Find where the given text appears and provide that cell's center as [X, Y] coordinate. 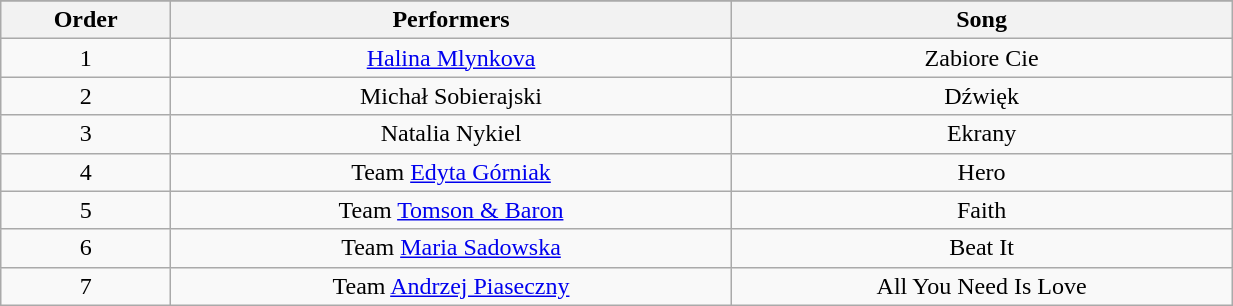
Team Andrzej Piaseczny [452, 286]
Michał Sobierajski [452, 96]
3 [86, 134]
Halina Mlynkova [452, 58]
Song [982, 20]
4 [86, 172]
Team Tomson & Baron [452, 210]
6 [86, 248]
Team Edyta Górniak [452, 172]
Hero [982, 172]
Beat It [982, 248]
Zabiore Cie [982, 58]
1 [86, 58]
5 [86, 210]
2 [86, 96]
Dźwięk [982, 96]
Team Maria Sadowska [452, 248]
Faith [982, 210]
Performers [452, 20]
Natalia Nykiel [452, 134]
All You Need Is Love [982, 286]
Ekrany [982, 134]
Order [86, 20]
7 [86, 286]
